Detect which cell encompasses the target text, then output its [x, y] center coordinate. 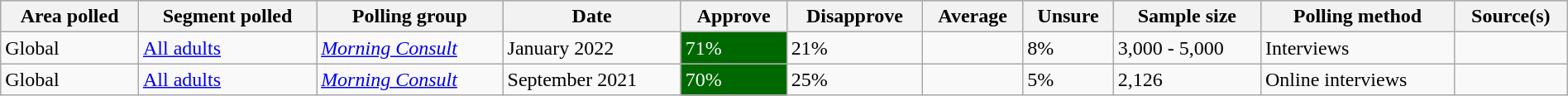
Source(s) [1510, 17]
5% [1068, 79]
Polling method [1357, 17]
21% [854, 48]
Date [592, 17]
September 2021 [592, 79]
Average [973, 17]
Interviews [1357, 48]
Segment polled [227, 17]
Area polled [69, 17]
Online interviews [1357, 79]
Approve [734, 17]
Sample size [1187, 17]
25% [854, 79]
2,126 [1187, 79]
Disapprove [854, 17]
8% [1068, 48]
71% [734, 48]
Unsure [1068, 17]
3,000 - 5,000 [1187, 48]
Polling group [410, 17]
January 2022 [592, 48]
70% [734, 79]
